Output the (X, Y) coordinate of the center of the cell containing the given text.  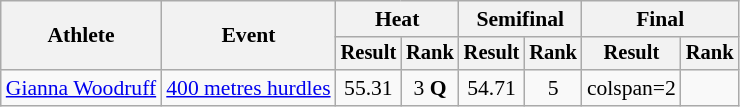
54.71 (492, 88)
Heat (398, 19)
Gianna Woodruff (81, 88)
colspan=2 (632, 88)
55.31 (369, 88)
Event (248, 36)
5 (553, 88)
Semifinal (520, 19)
400 metres hurdles (248, 88)
3 Q (430, 88)
Final (660, 19)
Athlete (81, 36)
